Provide the [X, Y] coordinate of the cell's center where the given text is located.  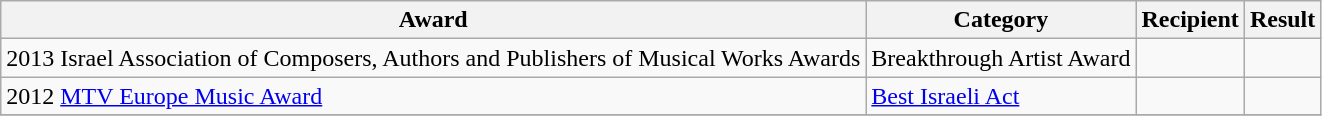
Breakthrough Artist Award [1001, 58]
Result [1282, 20]
Recipient [1190, 20]
Category [1001, 20]
2013 Israel Association of Composers, Authors and Publishers of Musical Works Awards [434, 58]
Best Israeli Act [1001, 96]
2012 MTV Europe Music Award [434, 96]
Award [434, 20]
